For the text-containing cell, return its midpoint in (X, Y) coordinate format. 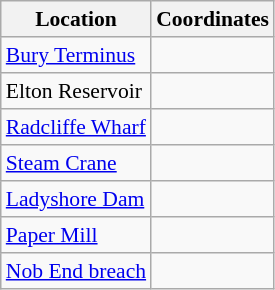
Bury Terminus (76, 55)
Steam Crane (76, 163)
Location (76, 19)
Nob End breach (76, 271)
Coordinates (212, 19)
Ladyshore Dam (76, 199)
Radcliffe Wharf (76, 127)
Paper Mill (76, 235)
Elton Reservoir (76, 91)
